Determine the [X, Y] coordinate at the center of the cell enclosing the given text.  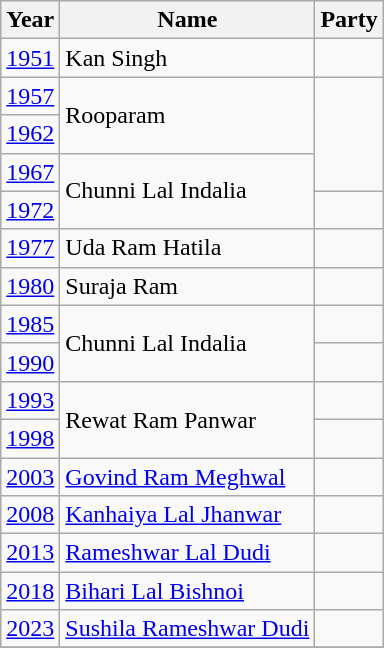
1990 [30, 362]
Suraja Ram [188, 286]
Govind Ram Meghwal [188, 477]
Rewat Ram Panwar [188, 419]
1993 [30, 400]
1977 [30, 248]
1998 [30, 438]
Name [188, 20]
Party [349, 20]
1980 [30, 286]
1957 [30, 96]
1951 [30, 58]
2018 [30, 591]
1967 [30, 172]
2008 [30, 515]
Kanhaiya Lal Jhanwar [188, 515]
Kan Singh [188, 58]
Rameshwar Lal Dudi [188, 553]
Rooparam [188, 115]
1985 [30, 324]
2013 [30, 553]
2003 [30, 477]
Uda Ram Hatila [188, 248]
1972 [30, 210]
1962 [30, 134]
2023 [30, 629]
Bihari Lal Bishnoi [188, 591]
Year [30, 20]
Sushila Rameshwar Dudi [188, 629]
